Provide the (x, y) coordinate of the cell's center where the given text is located.  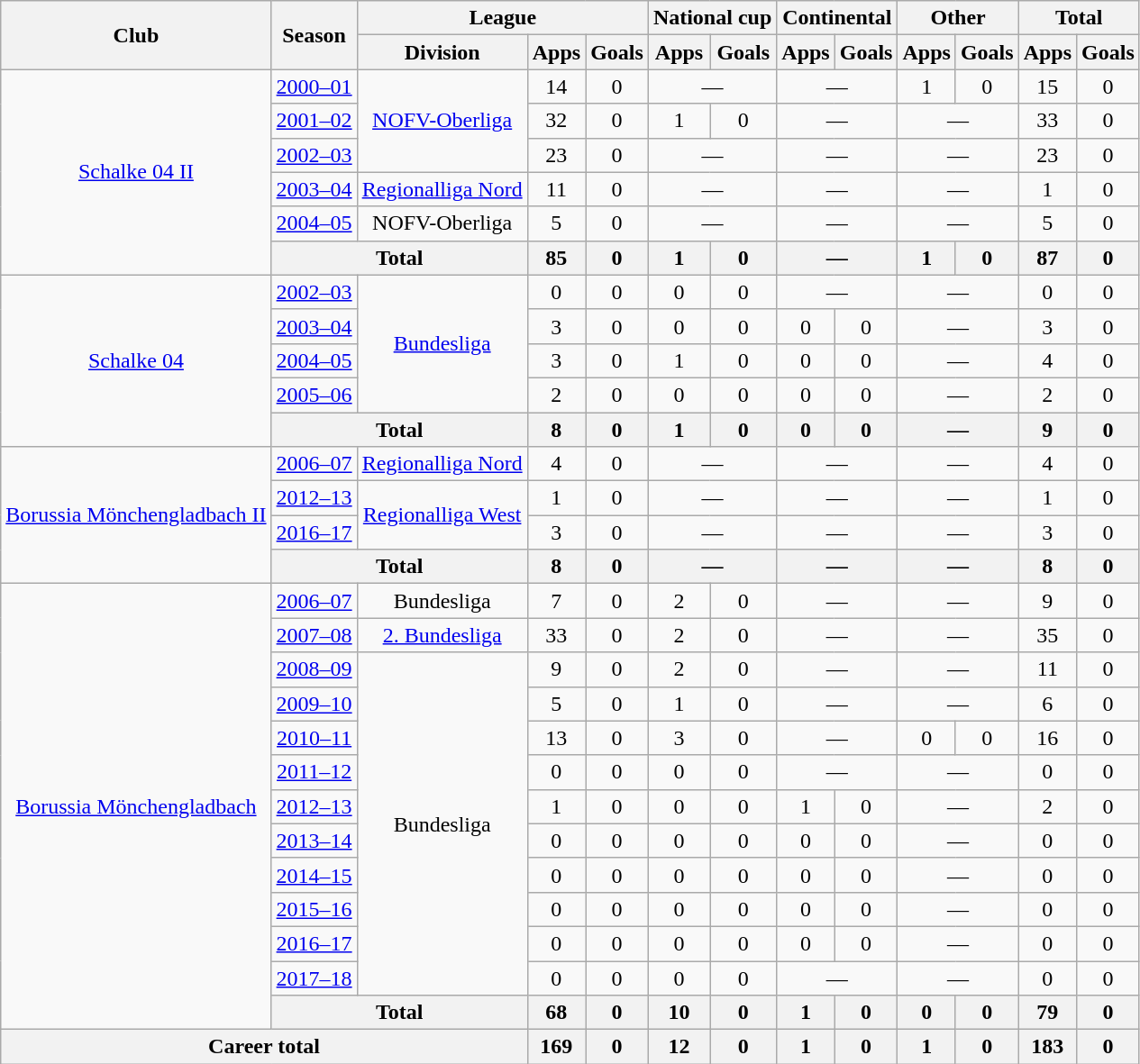
Division (442, 52)
2014–15 (314, 875)
14 (556, 86)
Club (136, 35)
Season (314, 35)
Borussia Mönchengladbach II (136, 515)
10 (679, 1013)
12 (679, 1047)
2011–12 (314, 772)
85 (556, 258)
Schalke 04 (136, 360)
League (503, 18)
169 (556, 1047)
Regionalliga West (442, 515)
32 (556, 121)
87 (1047, 258)
National cup (712, 18)
2008–09 (314, 669)
35 (1047, 635)
Borussia Mönchengladbach (136, 807)
2015–16 (314, 909)
2000–01 (314, 86)
2017–18 (314, 978)
2013–14 (314, 841)
16 (1047, 738)
13 (556, 738)
2001–02 (314, 121)
2. Bundesliga (442, 635)
2009–10 (314, 704)
Schalke 04 II (136, 172)
183 (1047, 1047)
Other (958, 18)
79 (1047, 1013)
2010–11 (314, 738)
Career total (264, 1047)
68 (556, 1013)
2007–08 (314, 635)
Continental (837, 18)
15 (1047, 86)
6 (1047, 704)
7 (556, 601)
2005–06 (314, 395)
